Search for the cell housing the specified text and yield its (x, y) center coordinate. 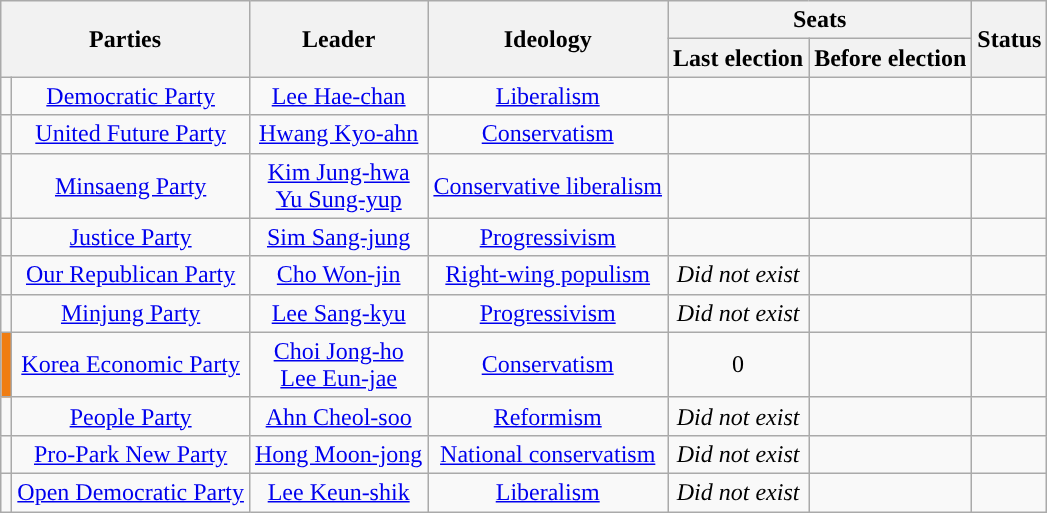
Right-wing populism (548, 275)
Lee Hae-chan (338, 96)
0 (738, 364)
Reformism (548, 416)
Seats (820, 20)
Ahn Cheol-soo (338, 416)
Kim Jung-hwaYu Sung-yup (338, 186)
People Party (131, 416)
Open Democratic Party (131, 492)
Status (1010, 39)
Last election (738, 58)
Korea Economic Party (131, 364)
Hwang Kyo-ahn (338, 134)
Sim Sang-jung (338, 237)
United Future Party (131, 134)
Conservative liberalism (548, 186)
Parties (126, 39)
Leader (338, 39)
Minsaeng Party (131, 186)
Before election (890, 58)
National conservatism (548, 454)
Lee Sang-kyu (338, 313)
Our Republican Party (131, 275)
Democratic Party (131, 96)
Justice Party (131, 237)
Choi Jong-hoLee Eun-jae (338, 364)
Pro-Park New Party (131, 454)
Lee Keun-shik (338, 492)
Cho Won-jin (338, 275)
Hong Moon-jong (338, 454)
Ideology (548, 39)
Minjung Party (131, 313)
